Return [X, Y] of the center of cell containing provided text 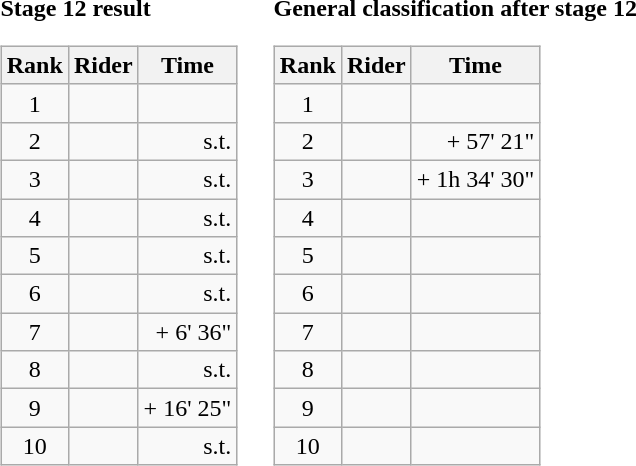
+ 16' 25" [188, 408]
+ 6' 36" [188, 332]
+ 57' 21" [476, 141]
+ 1h 34' 30" [476, 179]
